From the cell containing the given text, extract its center point as (X, Y) coordinate. 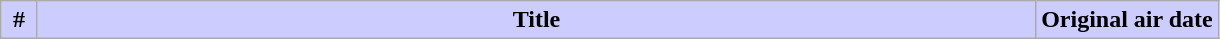
Title (536, 20)
# (20, 20)
Original air date (1128, 20)
